Pinpoint the cell where the given text exists, returning its (X, Y) midpoint coordinate. 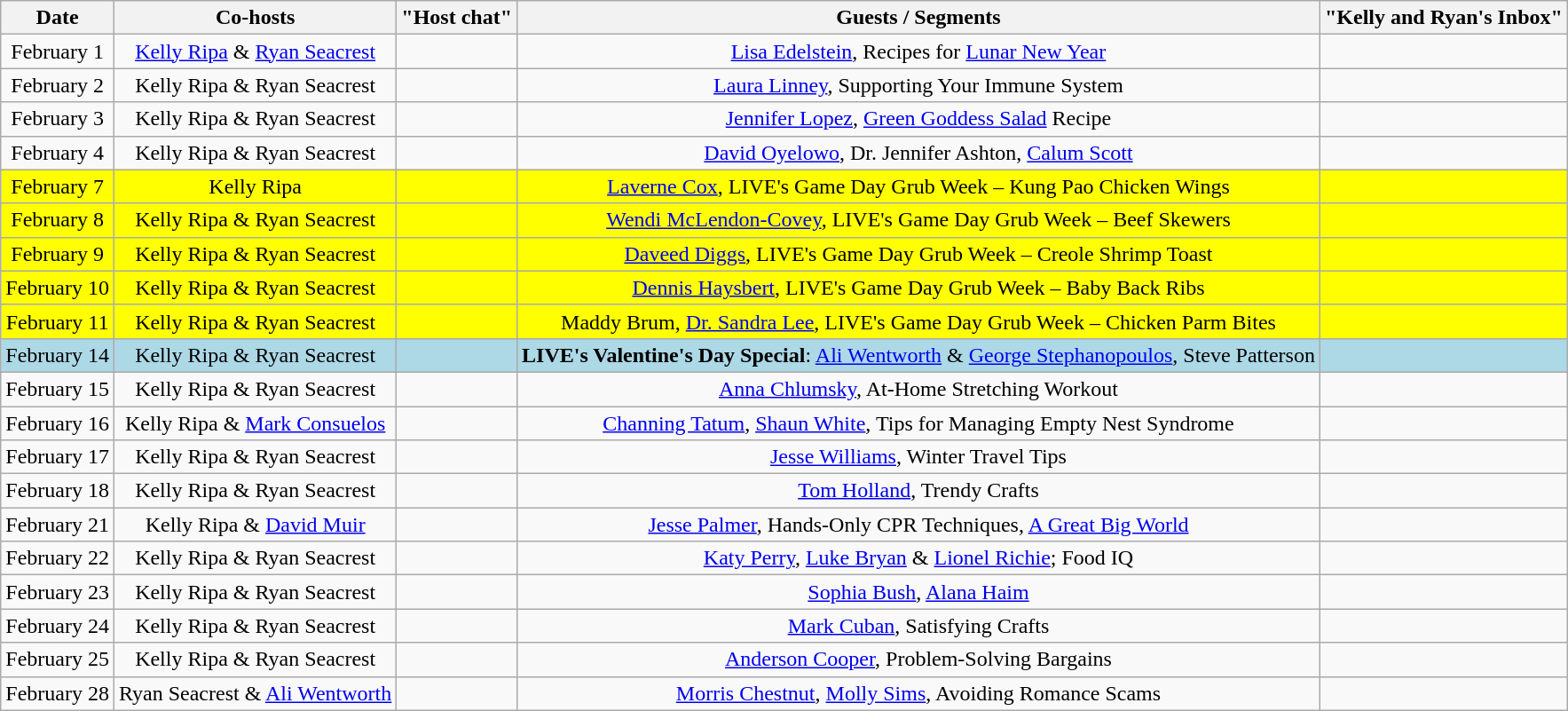
February 11 (58, 321)
Mark Cuban, Satisfying Crafts (919, 626)
February 28 (58, 693)
Kelly Ripa (255, 186)
February 10 (58, 288)
February 24 (58, 626)
February 15 (58, 389)
Laverne Cox, LIVE's Game Day Grub Week – Kung Pao Chicken Wings (919, 186)
Anna Chlumsky, At-Home Stretching Workout (919, 389)
"Host chat" (457, 18)
Tom Holland, Trendy Crafts (919, 491)
Daveed Diggs, LIVE's Game Day Grub Week – Creole Shrimp Toast (919, 254)
Channing Tatum, Shaun White, Tips for Managing Empty Nest Syndrome (919, 423)
February 1 (58, 51)
February 2 (58, 85)
Wendi McLendon-Covey, LIVE's Game Day Grub Week – Beef Skewers (919, 220)
February 8 (58, 220)
Kelly Ripa & David Muir (255, 525)
February 22 (58, 558)
Jesse Palmer, Hands-Only CPR Techniques, A Great Big World (919, 525)
Jennifer Lopez, Green Goddess Salad Recipe (919, 119)
Dennis Haysbert, LIVE's Game Day Grub Week – Baby Back Ribs (919, 288)
February 3 (58, 119)
Ryan Seacrest & Ali Wentworth (255, 693)
Morris Chestnut, Molly Sims, Avoiding Romance Scams (919, 693)
February 9 (58, 254)
Date (58, 18)
Kelly Ripa & Mark Consuelos (255, 423)
Sophia Bush, Alana Haim (919, 592)
February 21 (58, 525)
February 4 (58, 153)
Co-hosts (255, 18)
Laura Linney, Supporting Your Immune System (919, 85)
Anderson Cooper, Problem-Solving Bargains (919, 660)
February 23 (58, 592)
February 7 (58, 186)
February 18 (58, 491)
February 14 (58, 355)
February 16 (58, 423)
February 17 (58, 457)
David Oyelowo, Dr. Jennifer Ashton, Calum Scott (919, 153)
Katy Perry, Luke Bryan & Lionel Richie; Food IQ (919, 558)
Lisa Edelstein, Recipes for Lunar New Year (919, 51)
Guests / Segments (919, 18)
"Kelly and Ryan's Inbox" (1443, 18)
Jesse Williams, Winter Travel Tips (919, 457)
Maddy Brum, Dr. Sandra Lee, LIVE's Game Day Grub Week – Chicken Parm Bites (919, 321)
February 25 (58, 660)
LIVE's Valentine's Day Special: Ali Wentworth & George Stephanopoulos, Steve Patterson (919, 355)
